From the cell containing the given text, extract its center point as [x, y] coordinate. 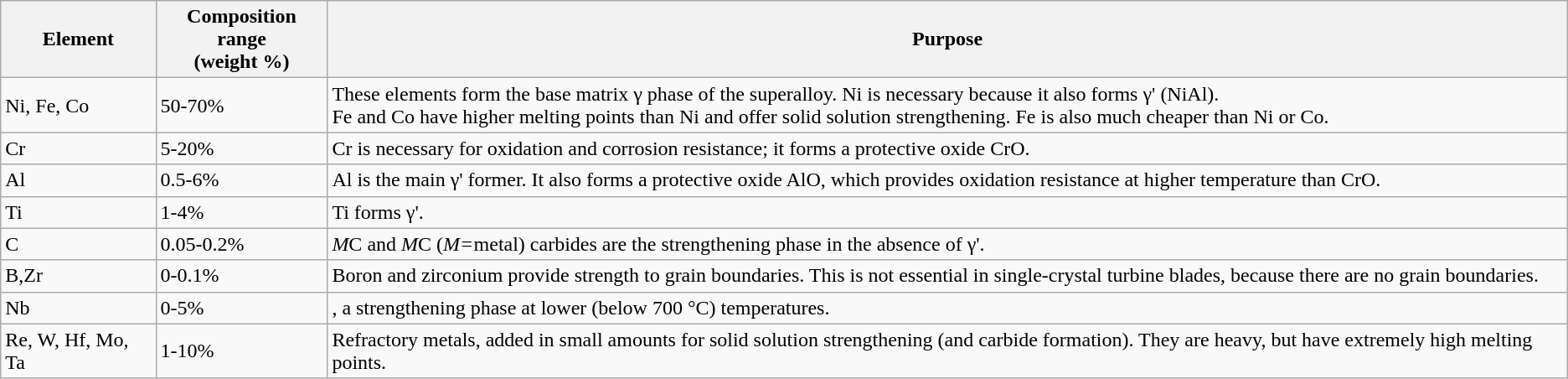
0.5-6% [241, 180]
0-0.1% [241, 276]
Ti [79, 212]
Composition range(weight %) [241, 39]
, a strengthening phase at lower (below 700 °C) temperatures. [947, 308]
MC and MC (M ⁠= ⁠metal) carbides are the strengthening phase in the absence of γ'. [947, 244]
C [79, 244]
B,Zr [79, 276]
Al is the main γ' former. It also forms a protective oxide AlO, which provides oxidation resistance at higher temperature than CrO. [947, 180]
1-10% [241, 350]
Element [79, 39]
Cr is necessary for oxidation and corrosion resistance; it forms a protective oxide CrO. [947, 148]
5-20% [241, 148]
0-5% [241, 308]
1-4% [241, 212]
Nb [79, 308]
0.05-0.2% [241, 244]
Ni, Fe, Co [79, 106]
Ti forms γ'. [947, 212]
Purpose [947, 39]
Al [79, 180]
Cr [79, 148]
50-70% [241, 106]
Re, W, Hf, Mo, Ta [79, 350]
